Determine the [X, Y] coordinate at the center of the cell enclosing the given text.  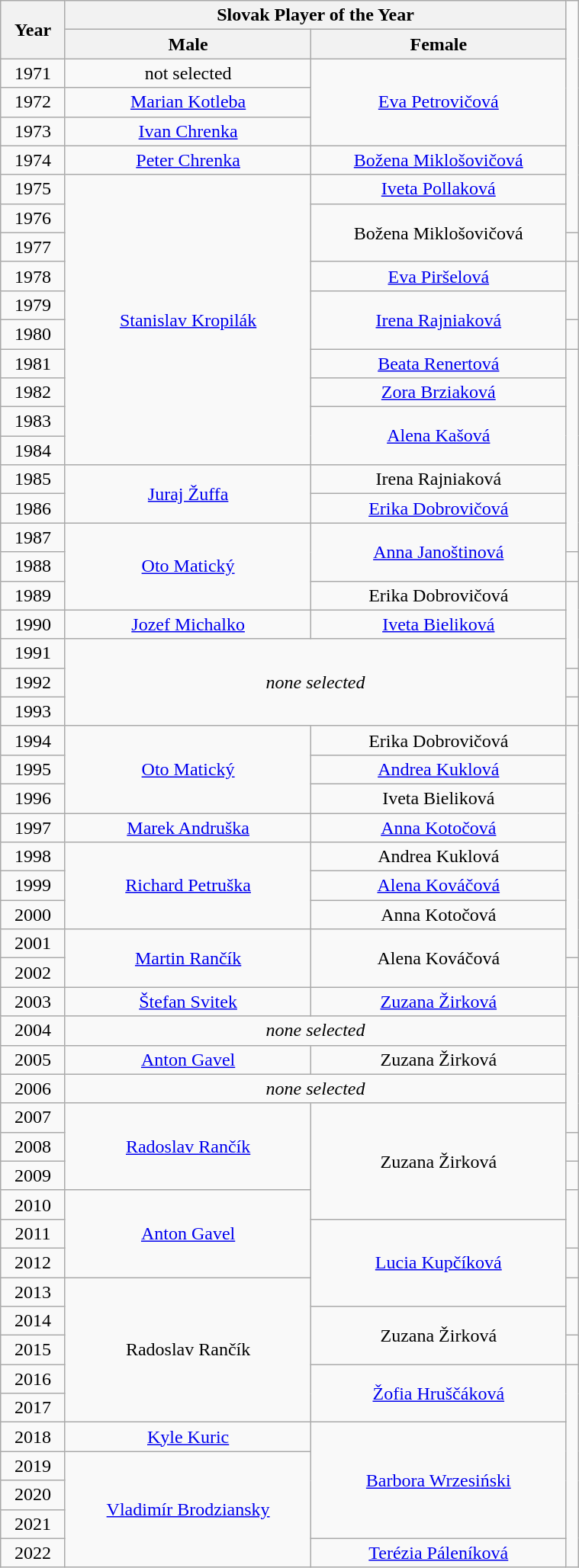
1978 [34, 276]
1981 [34, 364]
2020 [34, 1495]
Beata Renertová [439, 364]
Stanislav Kropilák [188, 320]
Marian Kotleba [188, 102]
2003 [34, 1002]
1994 [34, 740]
Alena Kašová [439, 436]
2011 [34, 1233]
1992 [34, 682]
1999 [34, 886]
2013 [34, 1292]
1976 [34, 218]
2014 [34, 1321]
2012 [34, 1262]
1989 [34, 595]
Žofia Hruščáková [439, 1393]
1991 [34, 653]
not selected [188, 73]
2009 [34, 1175]
1990 [34, 624]
1993 [34, 711]
2004 [34, 1031]
Jozef Michalko [188, 624]
1980 [34, 334]
Richard Petruška [188, 886]
1987 [34, 537]
Anna Janoštinová [439, 552]
1988 [34, 566]
Marek Andruška [188, 827]
Vladimír Brodziansky [188, 1509]
1984 [34, 451]
2021 [34, 1524]
1985 [34, 479]
1996 [34, 798]
Štefan Svitek [188, 1002]
1983 [34, 422]
1975 [34, 189]
Slovak Player of the Year [315, 15]
1998 [34, 857]
2022 [34, 1553]
2018 [34, 1437]
Peter Chrenka [188, 160]
2002 [34, 973]
Iveta Pollaková [439, 189]
1986 [34, 508]
1977 [34, 247]
Zora Brziaková [439, 393]
Terézia Páleníková [439, 1553]
Ivan Chrenka [188, 131]
Lucia Kupčíková [439, 1262]
Juraj Žuffa [188, 494]
2001 [34, 944]
Barbora Wrzesiński [439, 1480]
1971 [34, 73]
Year [34, 30]
2010 [34, 1204]
2008 [34, 1146]
1997 [34, 827]
1972 [34, 102]
Martin Rančík [188, 958]
2015 [34, 1350]
2005 [34, 1060]
Eva Petrovičová [439, 102]
1974 [34, 160]
1995 [34, 769]
1973 [34, 131]
1982 [34, 393]
Kyle Kuric [188, 1437]
Male [188, 44]
2000 [34, 915]
1979 [34, 305]
2006 [34, 1089]
2007 [34, 1117]
2017 [34, 1408]
2019 [34, 1466]
2016 [34, 1379]
Female [439, 44]
Eva Piršelová [439, 276]
